For the text-containing cell, return its midpoint in [x, y] coordinate format. 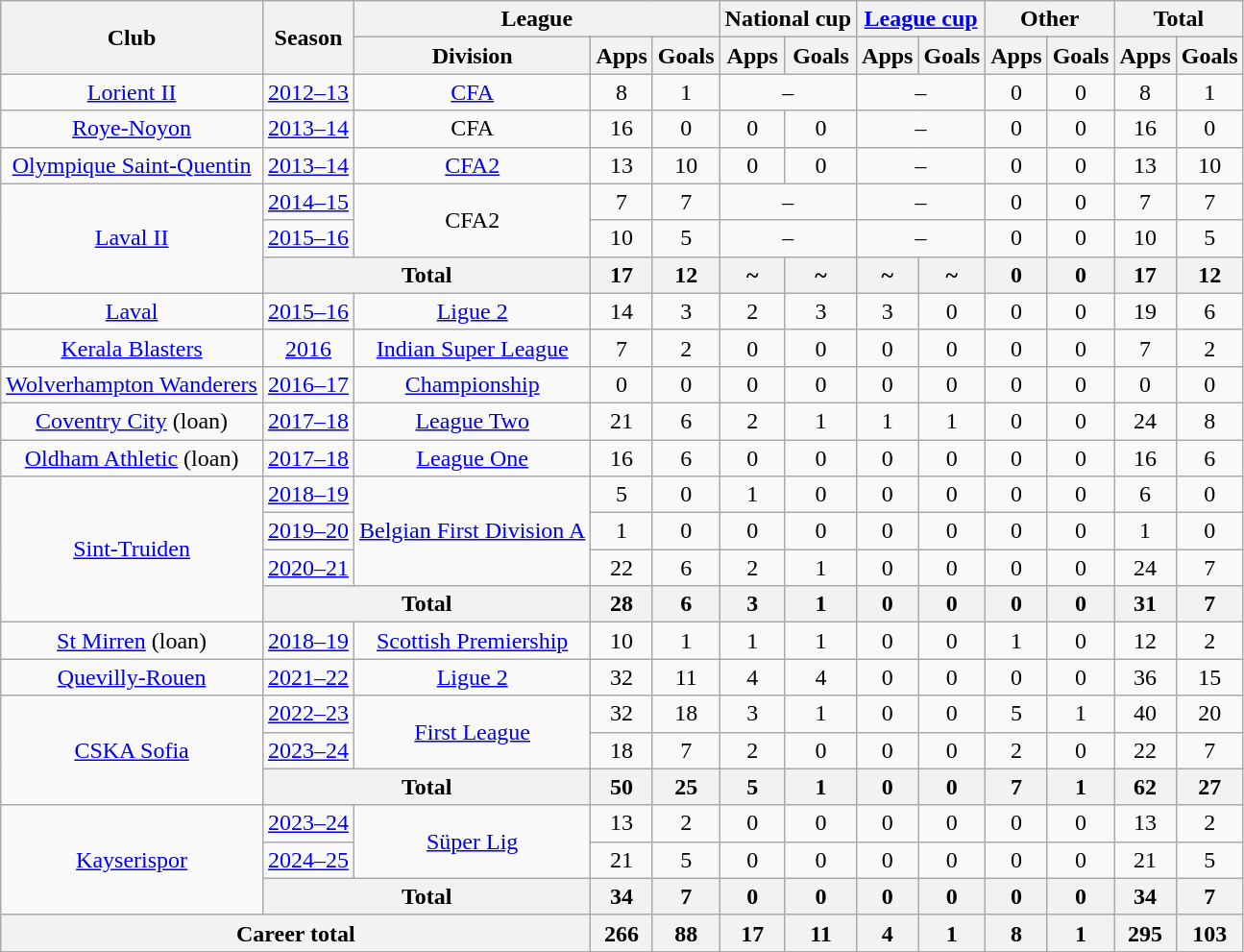
36 [1145, 677]
2021–22 [307, 677]
Scottish Premiership [472, 641]
National cup [788, 19]
2022–23 [307, 714]
Sint-Truiden [133, 549]
Club [133, 37]
15 [1209, 677]
2024–25 [307, 860]
League Two [472, 421]
Other [1050, 19]
First League [472, 732]
Division [472, 56]
Championship [472, 384]
2019–20 [307, 531]
Indian Super League [472, 348]
Coventry City (loan) [133, 421]
28 [622, 604]
50 [622, 787]
Laval II [133, 238]
27 [1209, 787]
2016 [307, 348]
20 [1209, 714]
Laval [133, 311]
88 [686, 933]
31 [1145, 604]
Season [307, 37]
103 [1209, 933]
2012–13 [307, 92]
Roye-Noyon [133, 129]
Wolverhampton Wanderers [133, 384]
14 [622, 311]
CSKA Sofia [133, 750]
2016–17 [307, 384]
40 [1145, 714]
St Mirren (loan) [133, 641]
Belgian First Division A [472, 531]
19 [1145, 311]
Kayserispor [133, 860]
266 [622, 933]
League [536, 19]
League One [472, 458]
2020–21 [307, 568]
25 [686, 787]
62 [1145, 787]
2014–15 [307, 202]
Süper Lig [472, 842]
Career total [296, 933]
Oldham Athletic (loan) [133, 458]
Olympique Saint-Quentin [133, 165]
Quevilly-Rouen [133, 677]
295 [1145, 933]
Kerala Blasters [133, 348]
League cup [921, 19]
Lorient II [133, 92]
